Detect which cell encompasses the target text, then output its [x, y] center coordinate. 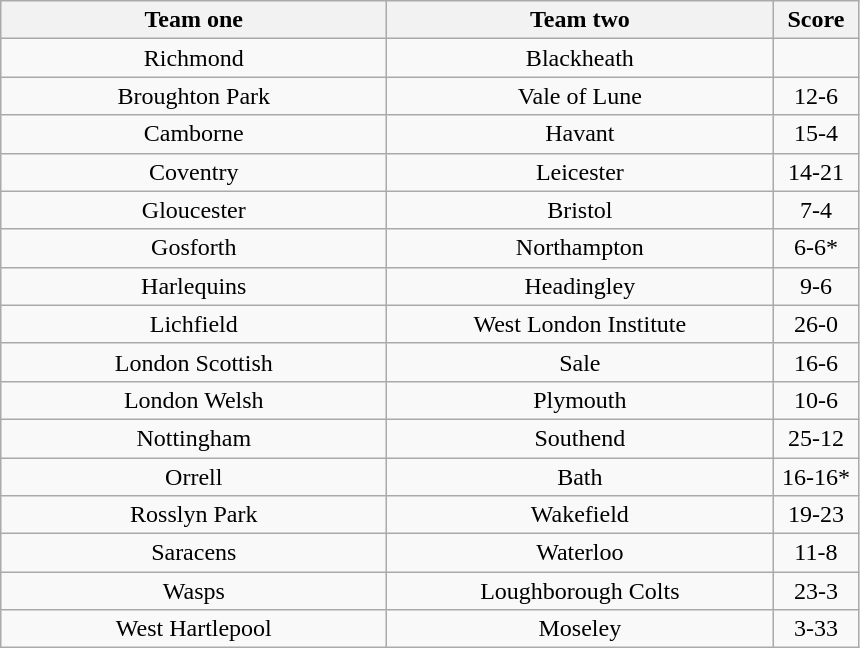
10-6 [816, 400]
3-33 [816, 629]
6-6* [816, 248]
15-4 [816, 134]
West London Institute [580, 324]
Coventry [194, 172]
Leicester [580, 172]
Saracens [194, 553]
Team one [194, 20]
Camborne [194, 134]
Gosforth [194, 248]
Lichfield [194, 324]
Bristol [580, 210]
Team two [580, 20]
12-6 [816, 96]
Score [816, 20]
Waterloo [580, 553]
London Scottish [194, 362]
Harlequins [194, 286]
16-16* [816, 477]
Blackheath [580, 58]
Wakefield [580, 515]
19-23 [816, 515]
23-3 [816, 591]
Broughton Park [194, 96]
London Welsh [194, 400]
Nottingham [194, 438]
26-0 [816, 324]
Bath [580, 477]
Gloucester [194, 210]
9-6 [816, 286]
7-4 [816, 210]
Wasps [194, 591]
Northampton [580, 248]
Sale [580, 362]
Rosslyn Park [194, 515]
Moseley [580, 629]
14-21 [816, 172]
Southend [580, 438]
West Hartlepool [194, 629]
25-12 [816, 438]
Vale of Lune [580, 96]
Orrell [194, 477]
Havant [580, 134]
11-8 [816, 553]
Loughborough Colts [580, 591]
Headingley [580, 286]
16-6 [816, 362]
Plymouth [580, 400]
Richmond [194, 58]
